Find where the given text appears and provide that cell's center as (x, y) coordinate. 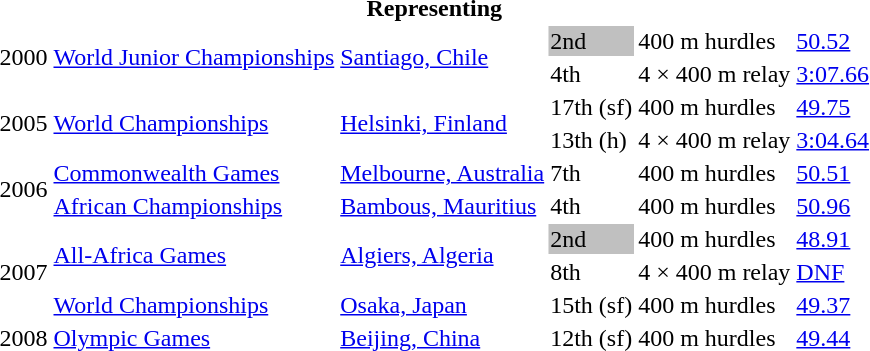
Helsinki, Finland (442, 124)
13th (h) (592, 140)
8th (592, 272)
7th (592, 173)
Bambous, Mauritius (442, 206)
Osaka, Japan (442, 305)
African Championships (194, 206)
Algiers, Algeria (442, 256)
All-Africa Games (194, 256)
Santiago, Chile (442, 58)
Commonwealth Games (194, 173)
Melbourne, Australia (442, 173)
15th (sf) (592, 305)
17th (sf) (592, 107)
World Junior Championships (194, 58)
